Provide the [X, Y] coordinate of the cell's center where the given text is located.  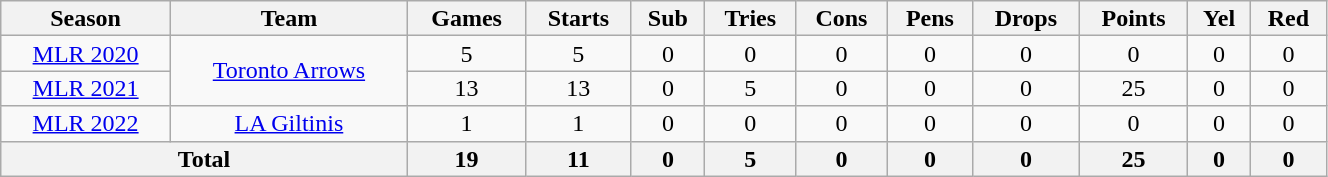
19 [466, 158]
Red [1288, 18]
Total [204, 158]
MLR 2020 [86, 54]
Drops [1026, 18]
Toronto Arrows [288, 71]
Yel [1219, 18]
Points [1134, 18]
Team [288, 18]
Starts [578, 18]
Season [86, 18]
Pens [930, 18]
Sub [668, 18]
MLR 2021 [86, 88]
Games [466, 18]
Tries [750, 18]
Cons [842, 18]
MLR 2022 [86, 124]
LA Giltinis [288, 124]
11 [578, 158]
